Return (x, y) of the center of cell containing provided text 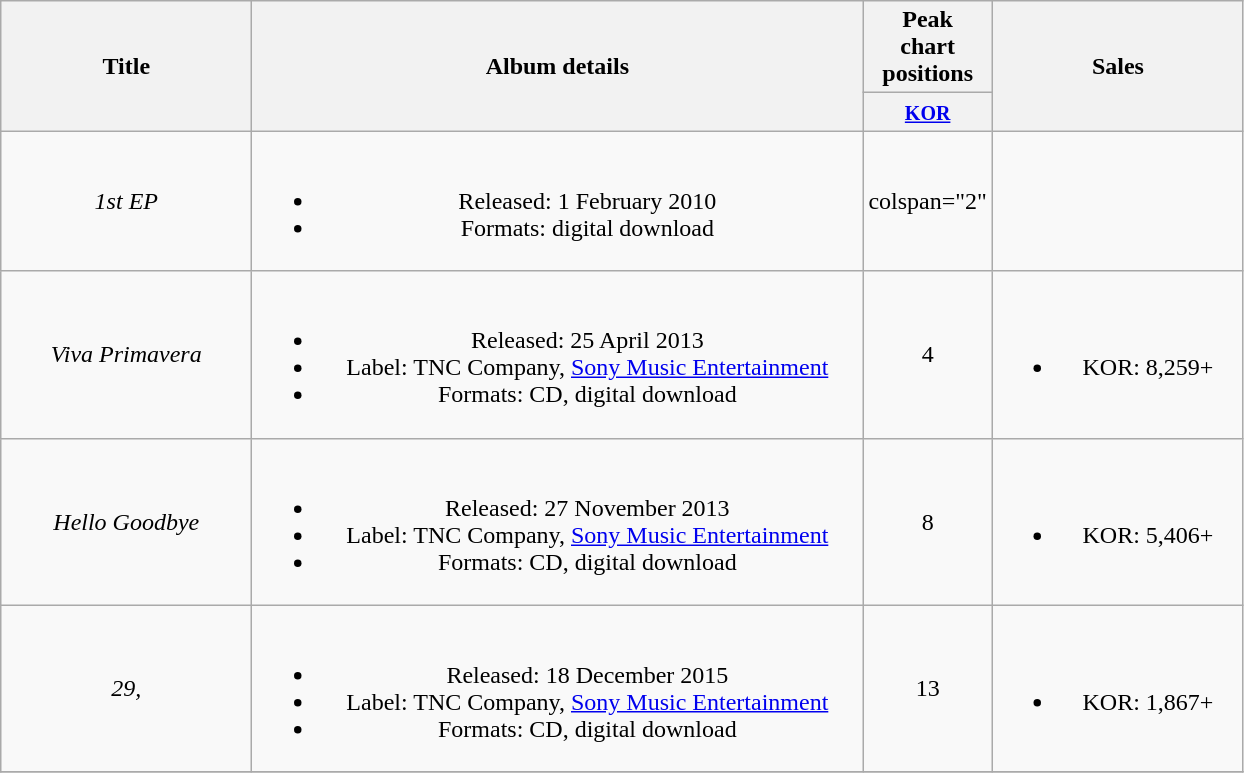
Released: 1 February 2010Formats: digital download (558, 201)
Sales (1118, 66)
13 (928, 688)
Peak chart positions (928, 47)
Released: 25 April 2013Label: TNC Company, Sony Music EntertainmentFormats: CD, digital download (558, 354)
Released: 18 December 2015Label: TNC Company, Sony Music EntertainmentFormats: CD, digital download (558, 688)
Released: 27 November 2013Label: TNC Company, Sony Music EntertainmentFormats: CD, digital download (558, 522)
KOR: 5,406+ (1118, 522)
Viva Primavera (126, 354)
Title (126, 66)
4 (928, 354)
29, (126, 688)
KOR: 8,259+ (1118, 354)
1st EP (126, 201)
KOR: 1,867+ (1118, 688)
8 (928, 522)
Album details (558, 66)
Hello Goodbye (126, 522)
colspan="2" (928, 201)
KOR (928, 112)
